Extract the [x, y] coordinate from the center of the cell holding the provided text.  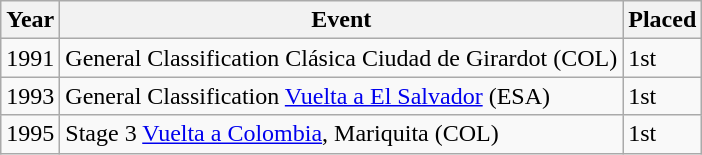
1991 [30, 58]
Placed [662, 20]
General Classification Vuelta a El Salvador (ESA) [342, 96]
Stage 3 Vuelta a Colombia, Mariquita (COL) [342, 134]
1993 [30, 96]
Event [342, 20]
1995 [30, 134]
General Classification Clásica Ciudad de Girardot (COL) [342, 58]
Year [30, 20]
